Locate the cell with the specified text and output its [X, Y] center coordinate. 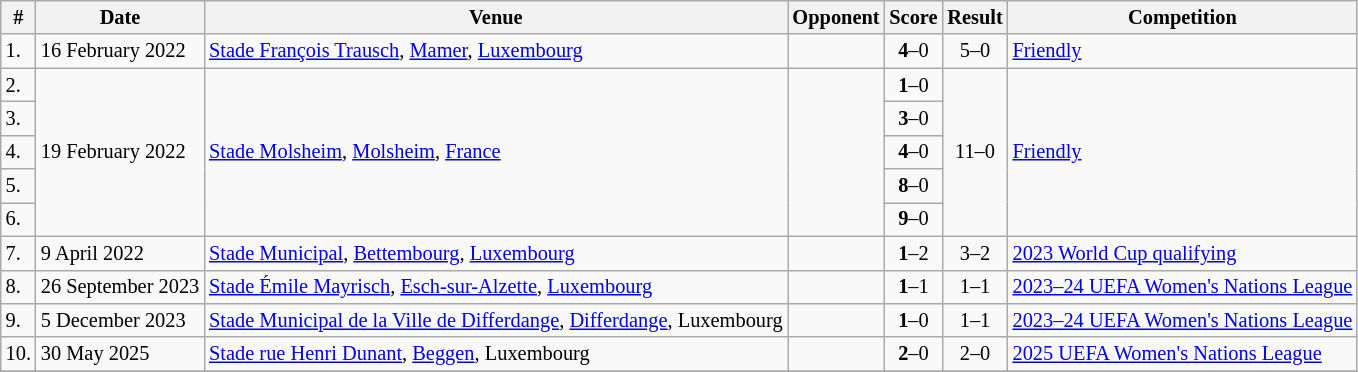
Venue [496, 17]
Date [120, 17]
Stade François Trausch, Mamer, Luxembourg [496, 51]
Stade rue Henri Dunant, Beggen, Luxembourg [496, 354]
9 April 2022 [120, 253]
Opponent [836, 17]
2025 UEFA Women's Nations League [1183, 354]
3. [18, 118]
8–0 [913, 186]
8. [18, 287]
7. [18, 253]
1. [18, 51]
5 December 2023 [120, 320]
4. [18, 152]
Stade Émile Mayrisch, Esch-sur-Alzette, Luxembourg [496, 287]
Stade Municipal, Bettembourg, Luxembourg [496, 253]
9. [18, 320]
6. [18, 219]
5–0 [974, 51]
Competition [1183, 17]
3–0 [913, 118]
Stade Municipal de la Ville de Differdange, Differdange, Luxembourg [496, 320]
16 February 2022 [120, 51]
19 February 2022 [120, 152]
# [18, 17]
1–2 [913, 253]
30 May 2025 [120, 354]
2. [18, 85]
10. [18, 354]
Stade Molsheim, Molsheim, France [496, 152]
Score [913, 17]
9–0 [913, 219]
3–2 [974, 253]
5. [18, 186]
2023 World Cup qualifying [1183, 253]
Result [974, 17]
11–0 [974, 152]
26 September 2023 [120, 287]
